Output the [X, Y] coordinate of the center of the cell containing the given text.  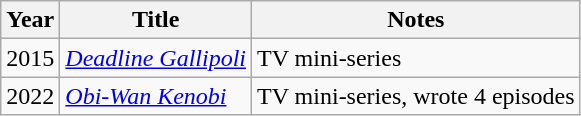
Year [30, 20]
2022 [30, 96]
2015 [30, 58]
Title [156, 20]
TV mini-series, wrote 4 episodes [416, 96]
TV mini-series [416, 58]
Obi-Wan Kenobi [156, 96]
Notes [416, 20]
Deadline Gallipoli [156, 58]
